Locate the cell with the specified text and output its [X, Y] center coordinate. 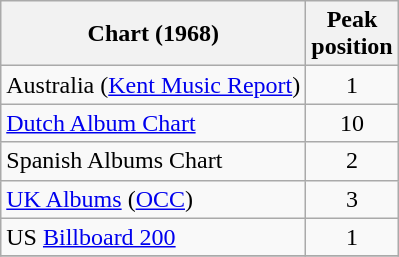
US Billboard 200 [154, 237]
Spanish Albums Chart [154, 161]
UK Albums (OCC) [154, 199]
Chart (1968) [154, 34]
3 [352, 199]
10 [352, 123]
2 [352, 161]
Peakposition [352, 34]
Australia (Kent Music Report) [154, 85]
Dutch Album Chart [154, 123]
